Scan for the cell matching the given text and deliver its [X, Y] coordinate at center. 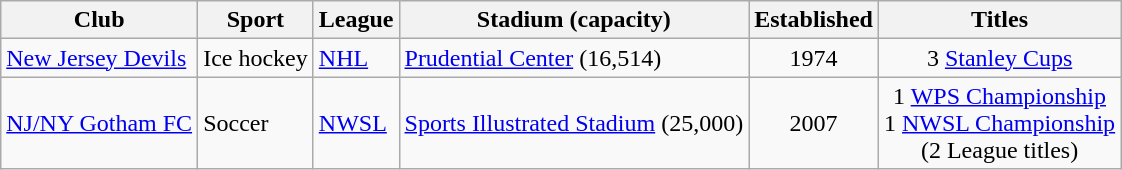
Ice hockey [256, 58]
Established [814, 20]
NWSL [356, 123]
Sports Illustrated Stadium (25,000) [574, 123]
NJ/NY Gotham FC [100, 123]
League [356, 20]
Titles [999, 20]
New Jersey Devils [100, 58]
Prudential Center (16,514) [574, 58]
Stadium (capacity) [574, 20]
Sport [256, 20]
Club [100, 20]
3 Stanley Cups [999, 58]
1 WPS Championship1 NWSL Championship (2 League titles) [999, 123]
NHL [356, 58]
2007 [814, 123]
Soccer [256, 123]
1974 [814, 58]
